Return the [x, y] coordinate for the center point of the cell that contains the specified text.  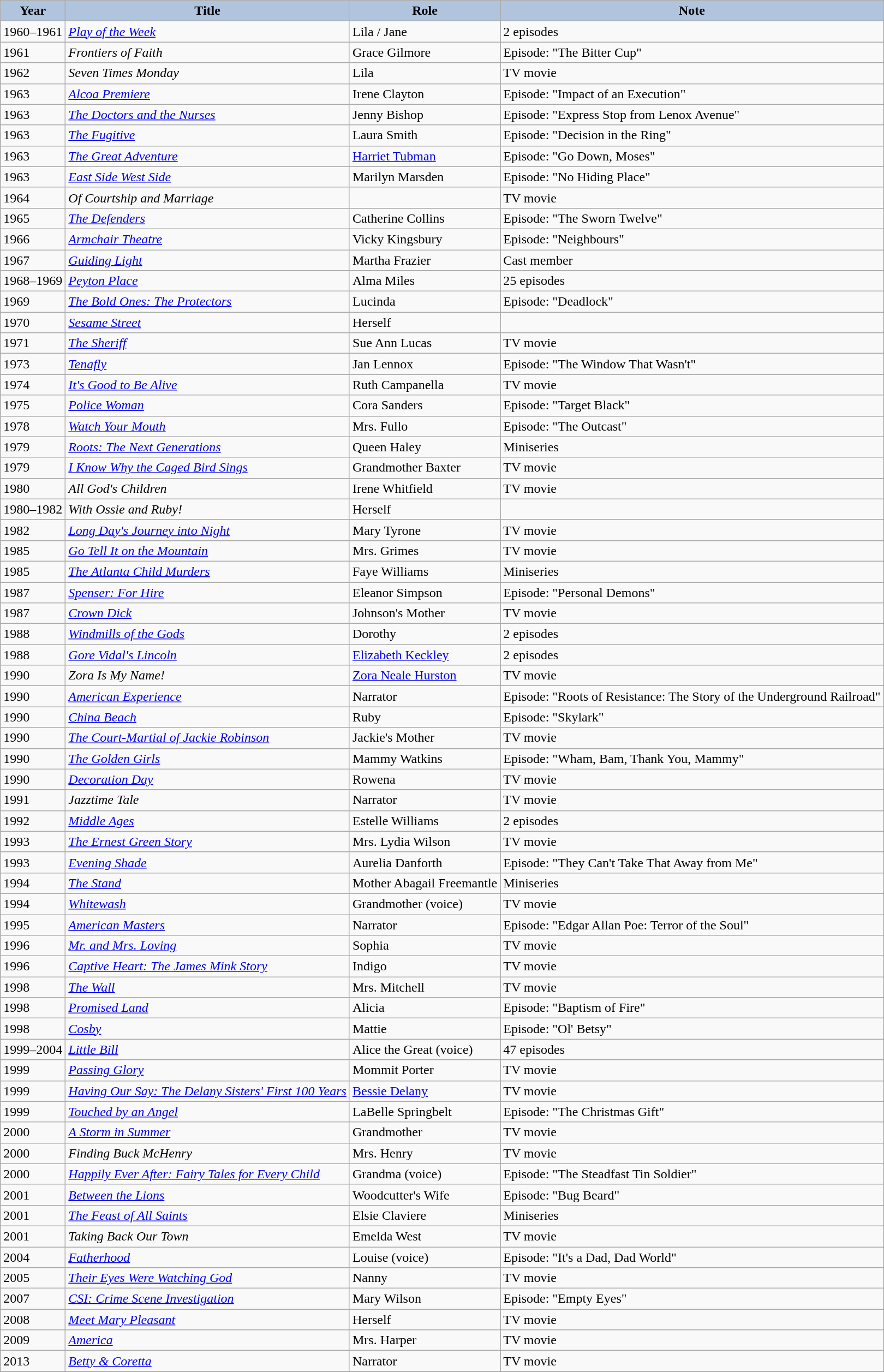
1995 [33, 925]
Mrs. Henry [425, 1153]
American Masters [207, 925]
2005 [33, 1278]
1960–1961 [33, 32]
Episode: "Skylark" [692, 717]
1992 [33, 821]
Meet Mary Pleasant [207, 1320]
Mrs. Grimes [425, 551]
Alice the Great (voice) [425, 1049]
Episode: "No Hiding Place" [692, 177]
1967 [33, 260]
1971 [33, 343]
1978 [33, 426]
1969 [33, 302]
Episode: "Personal Demons" [692, 592]
Grace Gilmore [425, 52]
Grandmother (voice) [425, 904]
Grandmother Baxter [425, 468]
Touched by an Angel [207, 1112]
1961 [33, 52]
Mrs. Fullo [425, 426]
Woodcutter's Wife [425, 1195]
Note [692, 11]
1980–1982 [33, 509]
The Bold Ones: The Protectors [207, 302]
Nanny [425, 1278]
A Storm in Summer [207, 1132]
1999–2004 [33, 1049]
Zora Neale Hurston [425, 676]
Alicia [425, 1008]
Lila / Jane [425, 32]
Mrs. Lydia Wilson [425, 842]
Sesame Street [207, 323]
The Fugitive [207, 135]
The Golden Girls [207, 759]
25 episodes [692, 281]
Grandmother [425, 1132]
Jackie's Mother [425, 738]
Role [425, 11]
Marilyn Marsden [425, 177]
The Great Adventure [207, 156]
I Know Why the Caged Bird Sings [207, 468]
Episode: "The Christmas Gift" [692, 1112]
The Defenders [207, 218]
Episode: "Go Down, Moses" [692, 156]
The Sheriff [207, 343]
Cast member [692, 260]
1966 [33, 239]
Evening Shade [207, 862]
Bessie Delany [425, 1091]
CSI: Crime Scene Investigation [207, 1299]
The Feast of All Saints [207, 1215]
1970 [33, 323]
Peyton Place [207, 281]
America [207, 1340]
47 episodes [692, 1049]
American Experience [207, 696]
The Doctors and the Nurses [207, 115]
Their Eyes Were Watching God [207, 1278]
Decoration Day [207, 779]
Having Our Say: The Delany Sisters' First 100 Years [207, 1091]
Elsie Claviere [425, 1215]
The Ernest Green Story [207, 842]
Alcoa Premiere [207, 94]
2008 [33, 1320]
Episode: "Target Black" [692, 405]
Dorothy [425, 634]
2007 [33, 1299]
East Side West Side [207, 177]
Emelda West [425, 1236]
Roots: The Next Generations [207, 447]
China Beach [207, 717]
Little Bill [207, 1049]
Harriet Tubman [425, 156]
Mrs. Mitchell [425, 987]
Go Tell It on the Mountain [207, 551]
Episode: "Wham, Bam, Thank You, Mammy" [692, 759]
Grandma (voice) [425, 1174]
It's Good to Be Alive [207, 385]
Ruby [425, 717]
Watch Your Mouth [207, 426]
1968–1969 [33, 281]
With Ossie and Ruby! [207, 509]
Episode: "Roots of Resistance: The Story of the Underground Railroad" [692, 696]
2013 [33, 1361]
Mommit Porter [425, 1070]
The Stand [207, 883]
Zora Is My Name! [207, 676]
Sue Ann Lucas [425, 343]
Queen Haley [425, 447]
Aurelia Danforth [425, 862]
2009 [33, 1340]
Middle Ages [207, 821]
Armchair Theatre [207, 239]
Taking Back Our Town [207, 1236]
1974 [33, 385]
Alma Miles [425, 281]
Rowena [425, 779]
Jazztime Tale [207, 800]
Cora Sanders [425, 405]
Episode: "The Sworn Twelve" [692, 218]
Episode: "The Bitter Cup" [692, 52]
Episode: "The Window That Wasn't" [692, 364]
Spenser: For Hire [207, 592]
Episode: "Impact of an Execution" [692, 94]
Jan Lennox [425, 364]
Episode: "Decision in the Ring" [692, 135]
Guiding Light [207, 260]
Eleanor Simpson [425, 592]
Elizabeth Keckley [425, 655]
Episode: "It's a Dad, Dad World" [692, 1257]
Irene Whitfield [425, 488]
Fatherhood [207, 1257]
Jenny Bishop [425, 115]
Johnson's Mother [425, 613]
Mary Tyrone [425, 530]
Mr. and Mrs. Loving [207, 946]
1965 [33, 218]
Episode: "Baptism of Fire" [692, 1008]
Episode: "The Steadfast Tin Soldier" [692, 1174]
Between the Lions [207, 1195]
Episode: "The Outcast" [692, 426]
Cosby [207, 1029]
1982 [33, 530]
1991 [33, 800]
Of Courtship and Marriage [207, 198]
Betty & Coretta [207, 1361]
Lucinda [425, 302]
Estelle Williams [425, 821]
Vicky Kingsbury [425, 239]
Episode: "Bug Beard" [692, 1195]
1964 [33, 198]
Episode: "Edgar Allan Poe: Terror of the Soul" [692, 925]
1975 [33, 405]
Play of the Week [207, 32]
2004 [33, 1257]
All God's Children [207, 488]
Episode: "Empty Eyes" [692, 1299]
Tenafly [207, 364]
Lila [425, 73]
Happily Ever After: Fairy Tales for Every Child [207, 1174]
The Atlanta Child Murders [207, 571]
Year [33, 11]
Finding Buck McHenry [207, 1153]
Police Woman [207, 405]
Promised Land [207, 1008]
1962 [33, 73]
Passing Glory [207, 1070]
Frontiers of Faith [207, 52]
Laura Smith [425, 135]
LaBelle Springbelt [425, 1112]
Mammy Watkins [425, 759]
Irene Clayton [425, 94]
Mother Abagail Freemantle [425, 883]
Episode: "Express Stop from Lenox Avenue" [692, 115]
Captive Heart: The James Mink Story [207, 967]
Ruth Campanella [425, 385]
Catherine Collins [425, 218]
Episode: "They Can't Take That Away from Me" [692, 862]
Gore Vidal's Lincoln [207, 655]
Seven Times Monday [207, 73]
Louise (voice) [425, 1257]
Faye Williams [425, 571]
Episode: "Deadlock" [692, 302]
Mattie [425, 1029]
1973 [33, 364]
Whitewash [207, 904]
The Wall [207, 987]
Episode: "Ol' Betsy" [692, 1029]
Mrs. Harper [425, 1340]
The Court-Martial of Jackie Robinson [207, 738]
Crown Dick [207, 613]
Windmills of the Gods [207, 634]
Sophia [425, 946]
Martha Frazier [425, 260]
Title [207, 11]
Episode: "Neighbours" [692, 239]
1980 [33, 488]
Mary Wilson [425, 1299]
Indigo [425, 967]
Long Day's Journey into Night [207, 530]
